Detect which cell encompasses the target text, then output its [X, Y] center coordinate. 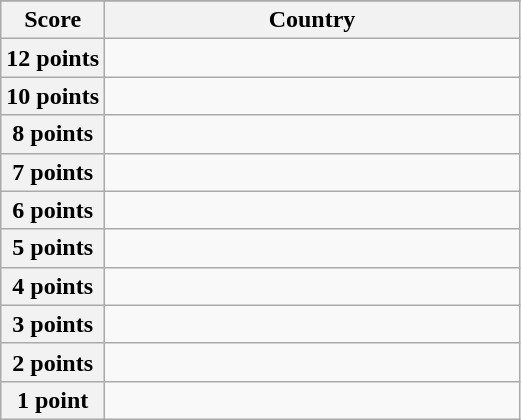
10 points [53, 96]
1 point [53, 400]
6 points [53, 210]
12 points [53, 58]
Score [53, 20]
4 points [53, 286]
2 points [53, 362]
7 points [53, 172]
Country [312, 20]
3 points [53, 324]
8 points [53, 134]
5 points [53, 248]
